Determine the [x, y] coordinate at the center of the cell enclosing the given text.  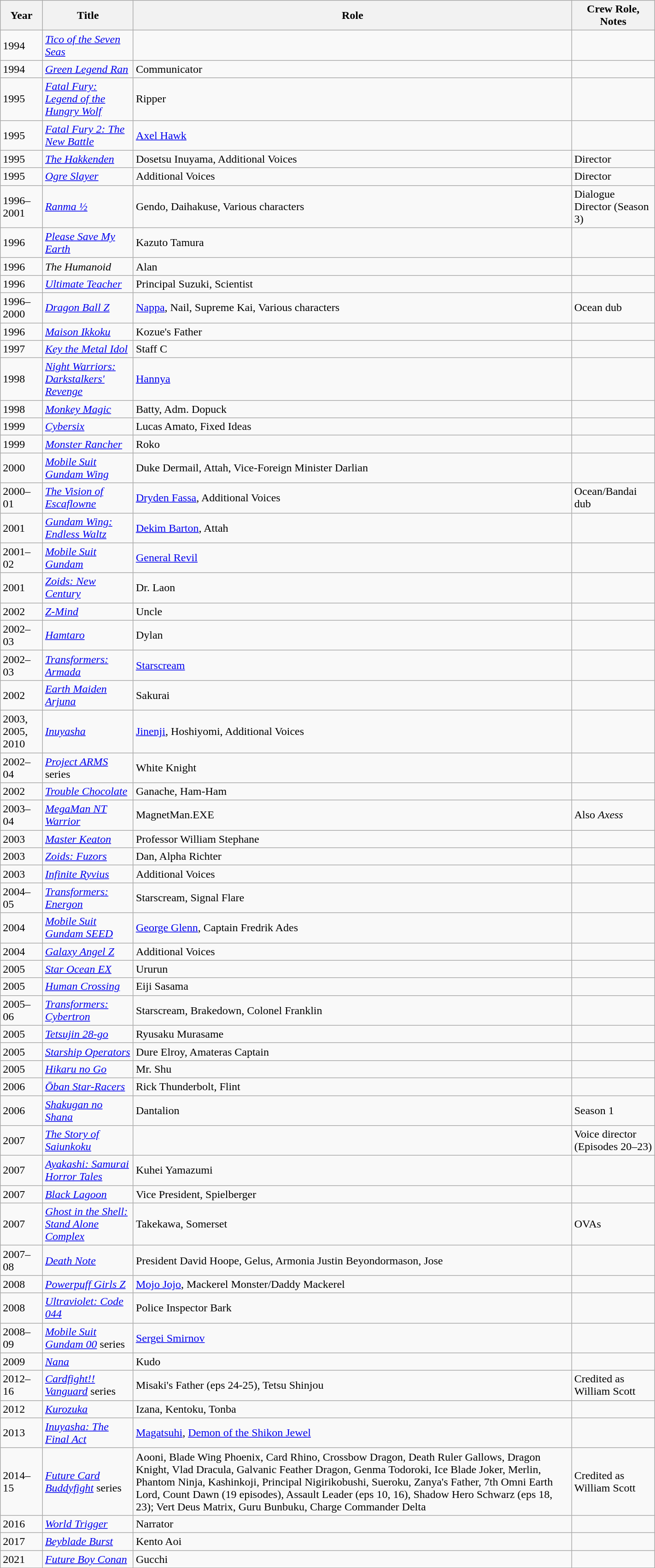
Monster Rancher [88, 444]
Izana, Kentoku, Tonba [352, 1409]
Mobile Suit Gundam SEED [88, 928]
Transformers: Armada [88, 665]
2002–04 [22, 768]
Ayakashi: Samurai Horror Tales [88, 1170]
Dragon Ball Z [88, 308]
Magatsuhi, Demon of the Shikon Jewel [352, 1433]
Misaki's Father (eps 24-25), Tetsu Shinjou [352, 1385]
Axel Hawk [352, 135]
Earth Maiden Arjuna [88, 695]
Z-Mind [88, 611]
Eiji Sasama [352, 987]
Cybersix [88, 427]
Fatal Fury: Legend of the Hungry Wolf [88, 99]
Key the Metal Idol [88, 349]
Beyblade Burst [88, 1541]
OVAs [613, 1224]
Dr. Laon [352, 588]
Batty, Adm. Dopuck [352, 409]
Dryden Fassa, Additional Voices [352, 498]
Cardfight!! Vanguard series [88, 1385]
Inuyasha: The Final Act [88, 1433]
Ultimate Teacher [88, 284]
Role [352, 16]
Zoids: Fuzors [88, 857]
2009 [22, 1362]
Please Save My Earth [88, 242]
Takekawa, Somerset [352, 1224]
Powerpuff Girls Z [88, 1284]
Night Warriors: Darkstalkers' Revenge [88, 379]
Zoids: New Century [88, 588]
Year [22, 16]
Dosetsu Inuyama, Additional Voices [352, 159]
Ryusaku Murasame [352, 1034]
Transformers: Energon [88, 898]
2008–09 [22, 1338]
Dantalion [352, 1110]
Inuyasha [88, 731]
Ocean dub [613, 308]
Kazuto Tamura [352, 242]
Crew Role, Notes [613, 16]
Ogre Slayer [88, 176]
Fatal Fury 2: The New Battle [88, 135]
2004–05 [22, 898]
Starscream, Signal Flare [352, 898]
Ōban Star-Racers [88, 1086]
Hamtaro [88, 635]
2012 [22, 1409]
2003, 2005, 2010 [22, 731]
Mobile Suit Gundam [88, 558]
Kuhei Yamazumi [352, 1170]
2012–16 [22, 1385]
2016 [22, 1524]
Communicator [352, 69]
Shakugan no Shana [88, 1110]
The Story of Saiunkoku [88, 1141]
Principal Suzuki, Scientist [352, 284]
Future Card Buddyfight series [88, 1481]
Kudo [352, 1362]
2014–15 [22, 1481]
Also Axess [613, 816]
Voice director (Episodes 20–23) [613, 1141]
Death Note [88, 1261]
Starship Operators [88, 1051]
Kurozuka [88, 1409]
Vice President, Spielberger [352, 1194]
2000 [22, 468]
Dure Elroy, Amateras Captain [352, 1051]
Human Crossing [88, 987]
Mobile Suit Gundam Wing [88, 468]
Dekim Barton, Attah [352, 528]
Gendo, Daihakuse, Various characters [352, 206]
The Hakkenden [88, 159]
Transformers: Cybertron [88, 1010]
Professor William Stephane [352, 839]
Project ARMS series [88, 768]
2000–01 [22, 498]
Starscream [352, 665]
Kozue's Father [352, 331]
Season 1 [613, 1110]
Ocean/Bandai dub [613, 498]
2001–02 [22, 558]
Staff C [352, 349]
Galaxy Angel Z [88, 951]
Ganache, Ham-Ham [352, 792]
Trouble Chocolate [88, 792]
Kento Aoi [352, 1541]
Tico of the Seven Seas [88, 45]
1996–2000 [22, 308]
Roko [352, 444]
Jinenji, Hoshiyomi, Additional Voices [352, 731]
1996–2001 [22, 206]
Mobile Suit Gundam 00 series [88, 1338]
2005–06 [22, 1010]
Maison Ikkoku [88, 331]
Sergei Smirnov [352, 1338]
Title [88, 16]
Tetsujin 28-go [88, 1034]
1997 [22, 349]
Ultraviolet: Code 044 [88, 1308]
Dylan [352, 635]
Hannya [352, 379]
President David Hoope, Gelus, Armonia Justin Beyondormason, Jose [352, 1261]
2017 [22, 1541]
2007–08 [22, 1261]
Alan [352, 266]
Black Lagoon [88, 1194]
MagnetMan.EXE [352, 816]
Hikaru no Go [88, 1069]
World Trigger [88, 1524]
Nappa, Nail, Supreme Kai, Various characters [352, 308]
Police Inspector Bark [352, 1308]
The Humanoid [88, 266]
Ghost in the Shell: Stand Alone Complex [88, 1224]
Dan, Alpha Richter [352, 857]
Ripper [352, 99]
George Glenn, Captain Fredrik Ades [352, 928]
General Revil [352, 558]
Uncle [352, 611]
Star Ocean EX [88, 969]
Green Legend Ran [88, 69]
2003–04 [22, 816]
Ranma ½ [88, 206]
2021 [22, 1559]
Nana [88, 1362]
MegaMan NT Warrior [88, 816]
Duke Dermail, Attah, Vice-Foreign Minister Darlian [352, 468]
Mojo Jojo, Mackerel Monster/Daddy Mackerel [352, 1284]
2013 [22, 1433]
Narrator [352, 1524]
Future Boy Conan [88, 1559]
Lucas Amato, Fixed Ideas [352, 427]
Starscream, Brakedown, Colonel Franklin [352, 1010]
The Vision of Escaflowne [88, 498]
Ururun [352, 969]
Monkey Magic [88, 409]
Infinite Ryvius [88, 874]
Gucchi [352, 1559]
Dialogue Director (Season 3) [613, 206]
Rick Thunderbolt, Flint [352, 1086]
Master Keaton [88, 839]
Mr. Shu [352, 1069]
White Knight [352, 768]
Sakurai [352, 695]
Gundam Wing: Endless Waltz [88, 528]
